From the cell containing the given text, extract its center point as (X, Y) coordinate. 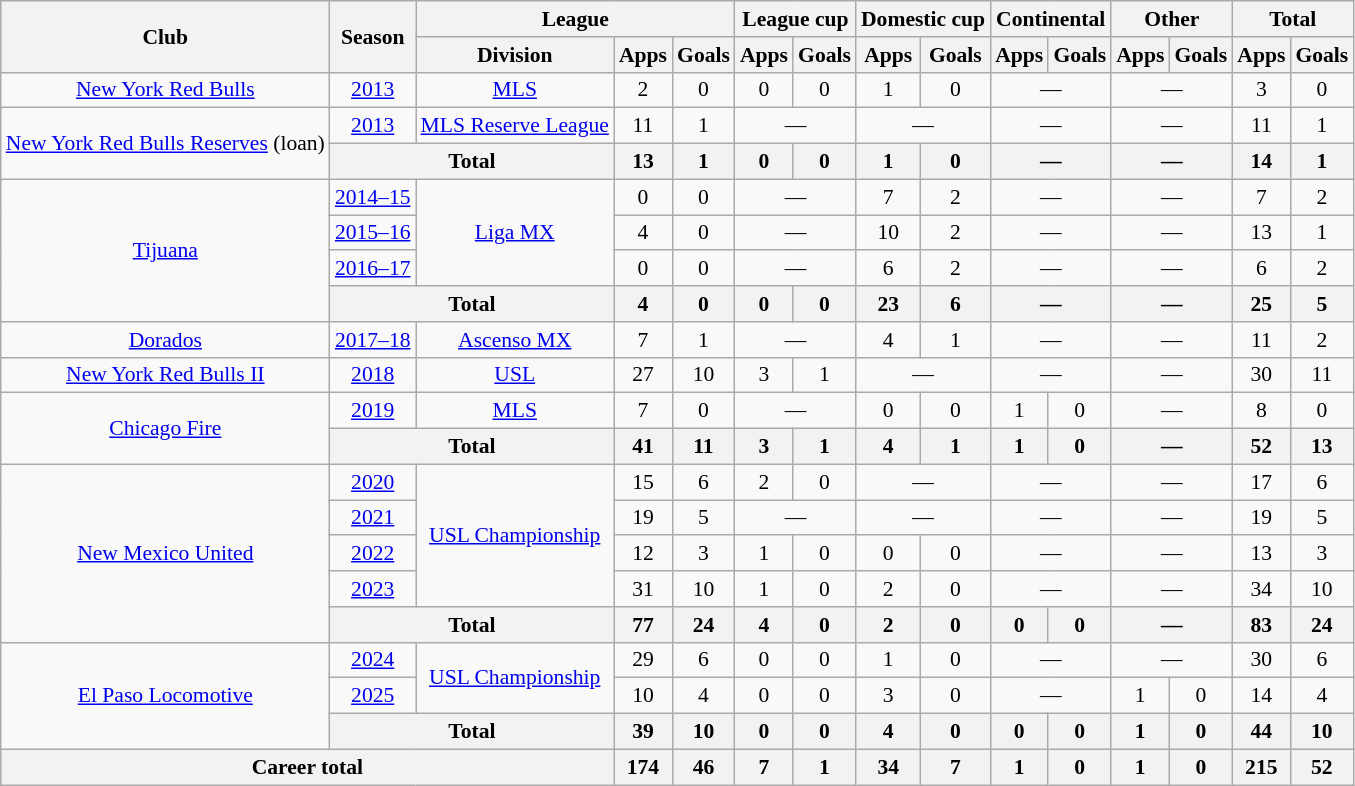
Season (373, 36)
77 (643, 625)
2016–17 (373, 269)
29 (643, 660)
New York Red Bulls II (166, 375)
25 (1261, 304)
2015–16 (373, 233)
17 (1261, 482)
41 (643, 447)
46 (704, 767)
League cup (796, 19)
Continental (1050, 19)
174 (643, 767)
Ascenso MX (515, 340)
Tijuana (166, 250)
Career total (308, 767)
Other (1172, 19)
2017–18 (373, 340)
Liga MX (515, 232)
2018 (373, 375)
12 (643, 554)
USL (515, 375)
2020 (373, 482)
2023 (373, 589)
44 (1261, 732)
League (576, 19)
15 (643, 482)
215 (1261, 767)
Division (515, 55)
8 (1261, 411)
2024 (373, 660)
Domestic cup (923, 19)
2014–15 (373, 197)
23 (888, 304)
31 (643, 589)
New York Red Bulls Reserves (loan) (166, 144)
Club (166, 36)
Chicago Fire (166, 428)
New York Red Bulls (166, 90)
2022 (373, 554)
Dorados (166, 340)
El Paso Locomotive (166, 696)
New Mexico United (166, 553)
2019 (373, 411)
2021 (373, 518)
83 (1261, 625)
27 (643, 375)
2025 (373, 696)
39 (643, 732)
MLS Reserve League (515, 126)
